Scan for the cell matching the given text and deliver its (X, Y) coordinate at center. 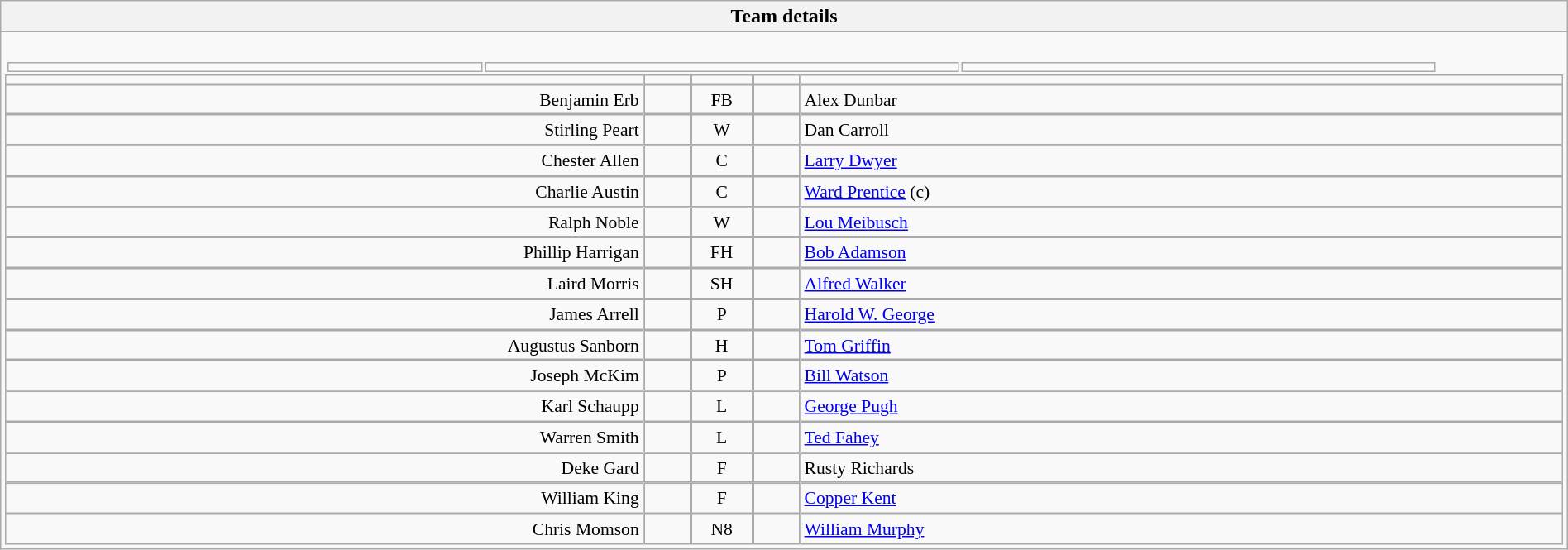
Warren Smith (324, 437)
Copper Kent (1181, 498)
Karl Schaupp (324, 407)
Chris Momson (324, 529)
Rusty Richards (1181, 468)
Joseph McKim (324, 375)
SH (721, 283)
Larry Dwyer (1181, 160)
Phillip Harrigan (324, 253)
Alex Dunbar (1181, 99)
Ralph Noble (324, 222)
Lou Meibusch (1181, 222)
FH (721, 253)
Bob Adamson (1181, 253)
William King (324, 498)
H (721, 346)
Augustus Sanborn (324, 346)
FB (721, 99)
Benjamin Erb (324, 99)
Ward Prentice (c) (1181, 192)
James Arrell (324, 314)
George Pugh (1181, 407)
Chester Allen (324, 160)
Ted Fahey (1181, 437)
Dan Carroll (1181, 131)
Harold W. George (1181, 314)
William Murphy (1181, 529)
Team details (784, 17)
Tom Griffin (1181, 346)
Charlie Austin (324, 192)
Laird Morris (324, 283)
Deke Gard (324, 468)
Stirling Peart (324, 131)
Alfred Walker (1181, 283)
N8 (721, 529)
Bill Watson (1181, 375)
